Scan for the cell matching the given text and deliver its (X, Y) coordinate at center. 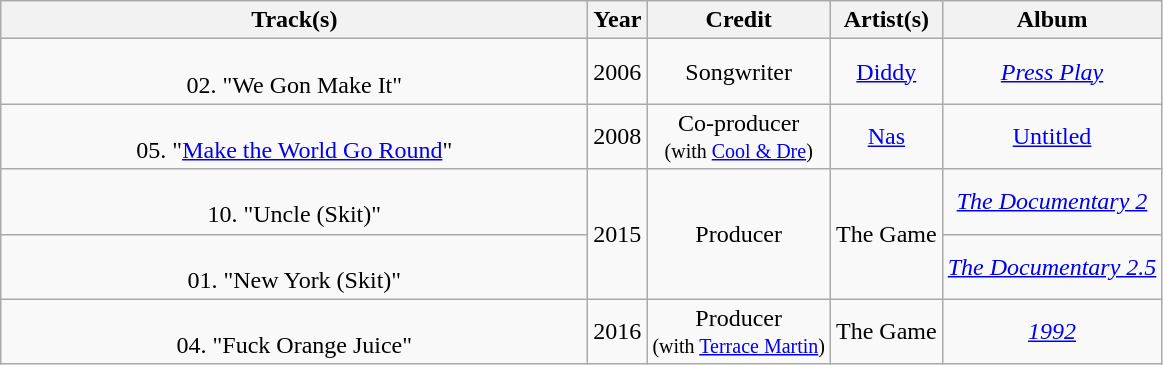
10. "Uncle (Skit)" (294, 202)
05. "Make the World Go Round" (294, 136)
The Documentary 2.5 (1052, 266)
2016 (618, 332)
Producer (739, 234)
02. "We Gon Make It" (294, 72)
Co-producer (with Cool & Dre) (739, 136)
04. "Fuck Orange Juice" (294, 332)
2006 (618, 72)
Press Play (1052, 72)
01. "New York (Skit)" (294, 266)
The Documentary 2 (1052, 202)
Diddy (887, 72)
Year (618, 20)
1992 (1052, 332)
Nas (887, 136)
Untitled (1052, 136)
Credit (739, 20)
2015 (618, 234)
Songwriter (739, 72)
Artist(s) (887, 20)
Album (1052, 20)
Track(s) (294, 20)
Producer (with Terrace Martin) (739, 332)
2008 (618, 136)
